Return the [X, Y] coordinate for the center point of the cell that contains the specified text.  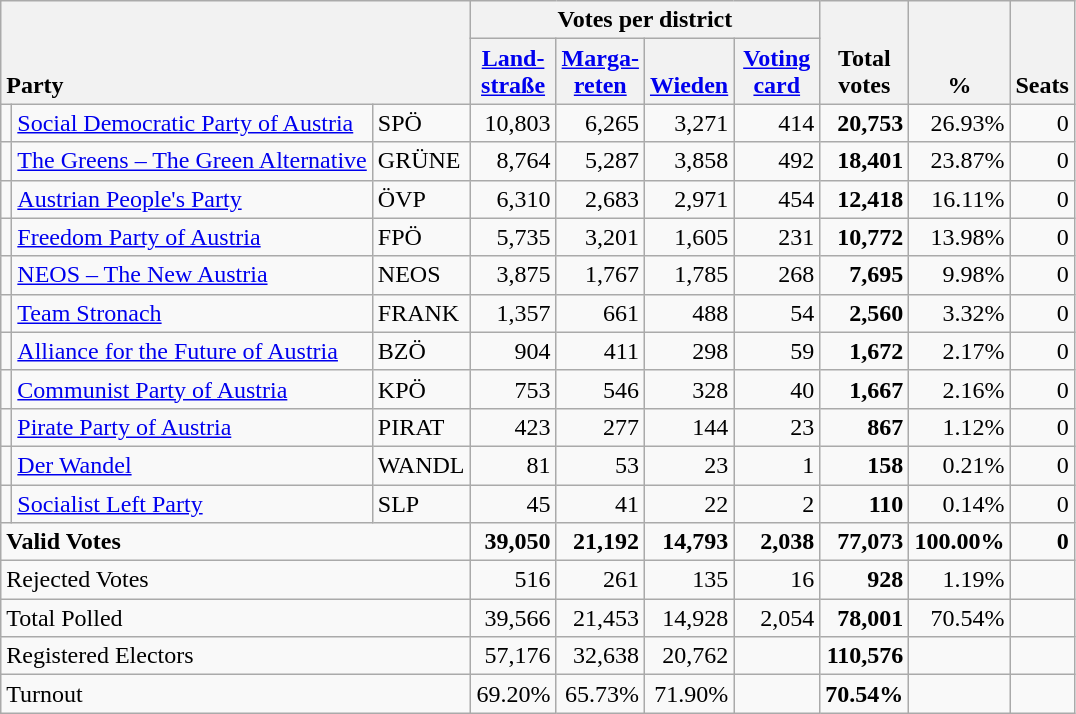
Austrian People's Party [192, 199]
Rejected Votes [236, 580]
Freedom Party of Austria [192, 237]
71.90% [688, 694]
41 [600, 503]
ÖVP [421, 199]
16 [777, 580]
45 [513, 503]
2,560 [864, 313]
1.12% [960, 427]
Turnout [236, 694]
% [960, 52]
Der Wandel [192, 465]
753 [513, 389]
57,176 [513, 656]
Registered Electors [236, 656]
3,201 [600, 237]
23.87% [960, 161]
135 [688, 580]
Votes per district [645, 20]
144 [688, 427]
14,928 [688, 618]
Pirate Party of Austria [192, 427]
14,793 [688, 542]
6,265 [600, 123]
3,858 [688, 161]
454 [777, 199]
SLP [421, 503]
Wieden [688, 72]
277 [600, 427]
The Greens – The Green Alternative [192, 161]
158 [864, 465]
69.20% [513, 694]
2 [777, 503]
18,401 [864, 161]
2.16% [960, 389]
414 [777, 123]
1,785 [688, 275]
1,605 [688, 237]
13.98% [960, 237]
81 [513, 465]
22 [688, 503]
867 [864, 427]
65.73% [600, 694]
Land-straße [513, 72]
110,576 [864, 656]
423 [513, 427]
12,418 [864, 199]
1 [777, 465]
488 [688, 313]
GRÜNE [421, 161]
261 [600, 580]
2,971 [688, 199]
FPÖ [421, 237]
411 [600, 351]
20,762 [688, 656]
77,073 [864, 542]
20,753 [864, 123]
KPÖ [421, 389]
Alliance for the Future of Austria [192, 351]
546 [600, 389]
Valid Votes [236, 542]
8,764 [513, 161]
1,667 [864, 389]
492 [777, 161]
3.32% [960, 313]
Total Polled [236, 618]
0.14% [960, 503]
1.19% [960, 580]
Totalvotes [864, 52]
268 [777, 275]
5,735 [513, 237]
9.98% [960, 275]
100.00% [960, 542]
661 [600, 313]
10,772 [864, 237]
328 [688, 389]
1,357 [513, 313]
Communist Party of Austria [192, 389]
40 [777, 389]
3,875 [513, 275]
FRANK [421, 313]
39,566 [513, 618]
2.17% [960, 351]
Marga-reten [600, 72]
1,767 [600, 275]
78,001 [864, 618]
2,038 [777, 542]
298 [688, 351]
SPÖ [421, 123]
Social Democratic Party of Austria [192, 123]
2,683 [600, 199]
Votingcard [777, 72]
6,310 [513, 199]
21,192 [600, 542]
WANDL [421, 465]
Party [236, 52]
54 [777, 313]
16.11% [960, 199]
0.21% [960, 465]
516 [513, 580]
BZÖ [421, 351]
NEOS [421, 275]
39,050 [513, 542]
21,453 [600, 618]
10,803 [513, 123]
928 [864, 580]
NEOS – The New Austria [192, 275]
PIRAT [421, 427]
53 [600, 465]
904 [513, 351]
32,638 [600, 656]
Seats [1042, 52]
110 [864, 503]
7,695 [864, 275]
59 [777, 351]
26.93% [960, 123]
3,271 [688, 123]
Team Stronach [192, 313]
2,054 [777, 618]
1,672 [864, 351]
231 [777, 237]
Socialist Left Party [192, 503]
5,287 [600, 161]
